Pinpoint the cell where the given text exists, returning its (X, Y) midpoint coordinate. 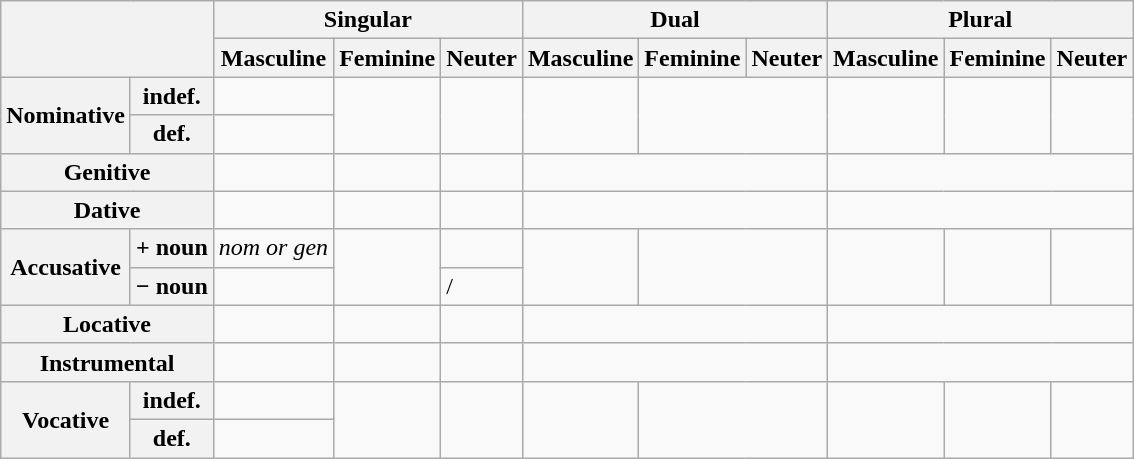
− noun (172, 286)
+ noun (172, 248)
Nominative (66, 115)
nom or gen (273, 248)
Genitive (108, 172)
Accusative (66, 267)
Dual (674, 20)
Locative (108, 324)
/ (482, 286)
Plural (980, 20)
Dative (108, 210)
Singular (368, 20)
Vocative (66, 419)
Instrumental (108, 362)
